Detect which cell encompasses the target text, then output its (X, Y) center coordinate. 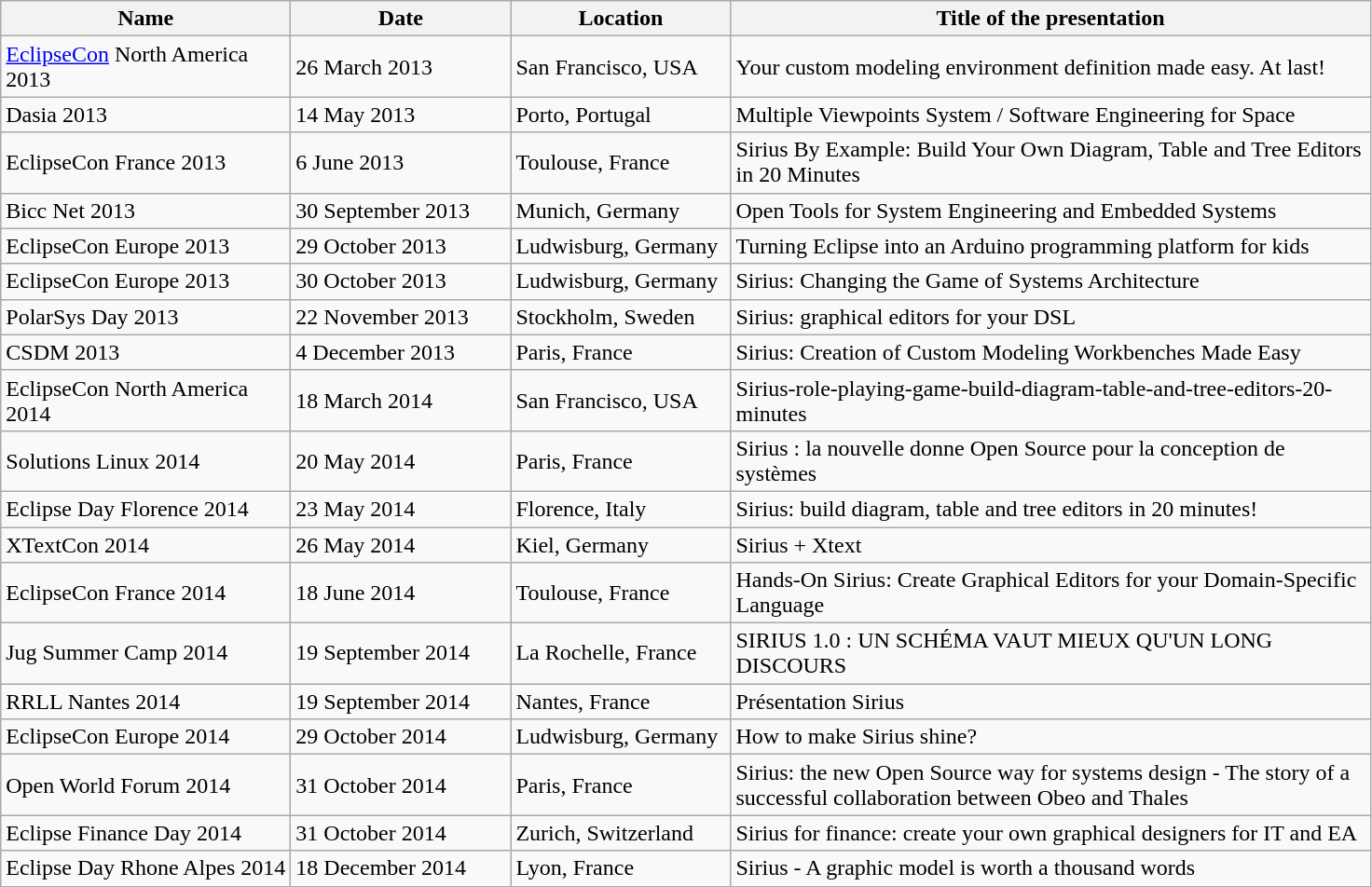
23 May 2014 (401, 509)
22 November 2013 (401, 317)
Date (401, 19)
Sirius: Changing the Game of Systems Architecture (1050, 281)
Eclipse Day Rhone Alpes 2014 (145, 868)
6 June 2013 (401, 162)
30 October 2013 (401, 281)
Sirius: Creation of Custom Modeling Workbenches Made Easy (1050, 352)
Bicc Net 2013 (145, 211)
Sirius: graphical editors for your DSL (1050, 317)
Location (621, 19)
Zurich, Switzerland (621, 833)
Munich, Germany (621, 211)
EclipseCon France 2014 (145, 593)
La Rochelle, France (621, 654)
14 May 2013 (401, 115)
20 May 2014 (401, 460)
Eclipse Day Florence 2014 (145, 509)
Sirius-role-playing-game-build-diagram-table-and-tree-editors-20-minutes (1050, 401)
Name (145, 19)
Florence, Italy (621, 509)
XTextCon 2014 (145, 545)
Turning Eclipse into an Arduino programming platform for kids (1050, 246)
Kiel, Germany (621, 545)
Eclipse Finance Day 2014 (145, 833)
Sirius - A graphic model is worth a thousand words (1050, 868)
Solutions Linux 2014 (145, 460)
18 December 2014 (401, 868)
Open World Forum 2014 (145, 785)
Sirius : la nouvelle donne Open Source pour la conception de systèmes (1050, 460)
Porto, Portugal (621, 115)
26 May 2014 (401, 545)
SIRIUS 1.0 : UN SCHÉMA VAUT MIEUX QU'UN LONG DISCOURS (1050, 654)
Hands-On Sirius: Create Graphical Editors for your Domain-Specific Language (1050, 593)
Multiple Viewpoints System / Software Engineering for Space (1050, 115)
Sirius + Xtext (1050, 545)
29 October 2013 (401, 246)
EclipseCon North America 2014 (145, 401)
EclipseCon Europe 2014 (145, 737)
PolarSys Day 2013 (145, 317)
EclipseCon North America 2013 (145, 67)
Your custom modeling environment definition made easy. At last! (1050, 67)
Stockholm, Sweden (621, 317)
How to make Sirius shine? (1050, 737)
Nantes, France (621, 702)
Lyon, France (621, 868)
18 March 2014 (401, 401)
Sirius By Example: Build Your Own Diagram, Table and Tree Editors in 20 Minutes (1050, 162)
Jug Summer Camp 2014 (145, 654)
Sirius: the new Open Source way for systems design - The story of a successful collaboration between Obeo and Thales (1050, 785)
EclipseCon France 2013 (145, 162)
30 September 2013 (401, 211)
Sirius for finance: create your own graphical designers for IT and EA (1050, 833)
Sirius: build diagram, table and tree editors in 20 minutes! (1050, 509)
CSDM 2013 (145, 352)
Présentation Sirius (1050, 702)
29 October 2014 (401, 737)
Dasia 2013 (145, 115)
RRLL Nantes 2014 (145, 702)
4 December 2013 (401, 352)
Title of the presentation (1050, 19)
26 March 2013 (401, 67)
18 June 2014 (401, 593)
Open Tools for System Engineering and Embedded Systems (1050, 211)
